Pinpoint the cell where the given text exists, returning its (X, Y) midpoint coordinate. 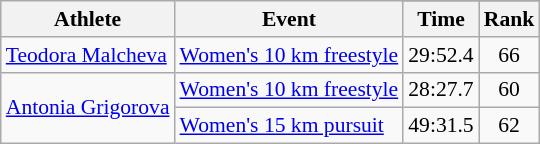
62 (510, 126)
Women's 15 km pursuit (290, 126)
29:52.4 (440, 55)
Event (290, 19)
49:31.5 (440, 126)
Athlete (88, 19)
Time (440, 19)
Antonia Grigorova (88, 108)
60 (510, 90)
66 (510, 55)
Rank (510, 19)
Teodora Malcheva (88, 55)
28:27.7 (440, 90)
